Detect which cell encompasses the target text, then output its (x, y) center coordinate. 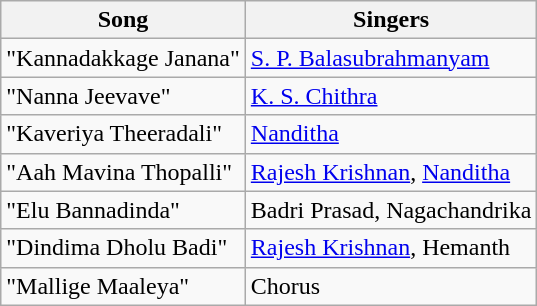
Song (124, 20)
Singers (391, 20)
S. P. Balasubrahmanyam (391, 58)
Nanditha (391, 134)
"Kannadakkage Janana" (124, 58)
"Elu Bannadinda" (124, 210)
Rajesh Krishnan, Hemanth (391, 248)
Chorus (391, 286)
"Mallige Maaleya" (124, 286)
"Nanna Jeevave" (124, 96)
"Kaveriya Theeradali" (124, 134)
Rajesh Krishnan, Nanditha (391, 172)
K. S. Chithra (391, 96)
"Dindima Dholu Badi" (124, 248)
Badri Prasad, Nagachandrika (391, 210)
"Aah Mavina Thopalli" (124, 172)
